Scan for the cell matching the given text and deliver its (X, Y) coordinate at center. 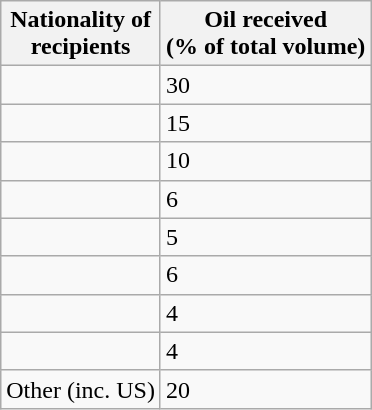
5 (265, 237)
Oil received(% of total volume) (265, 34)
30 (265, 85)
10 (265, 161)
15 (265, 123)
Other (inc. US) (81, 389)
Nationality ofrecipients (81, 34)
20 (265, 389)
